From the cell containing the given text, extract its center point as (x, y) coordinate. 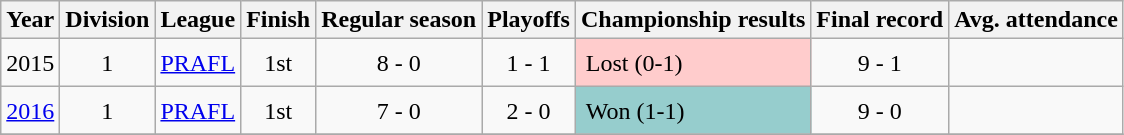
2 - 0 (529, 110)
9 - 0 (880, 110)
9 - 1 (880, 63)
Year (30, 20)
Avg. attendance (1036, 20)
Final record (880, 20)
Finish (278, 20)
7 - 0 (399, 110)
League (198, 20)
Championship results (692, 20)
2015 (30, 63)
1 - 1 (529, 63)
Won (1-1) (692, 110)
Playoffs (529, 20)
8 - 0 (399, 63)
Lost (0-1) (692, 63)
2016 (30, 110)
Division (108, 20)
Regular season (399, 20)
